Detect which cell encompasses the target text, then output its (x, y) center coordinate. 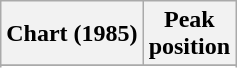
Chart (1985) (72, 34)
Peakposition (189, 34)
